Extract the [X, Y] coordinate from the center of the cell holding the provided text.  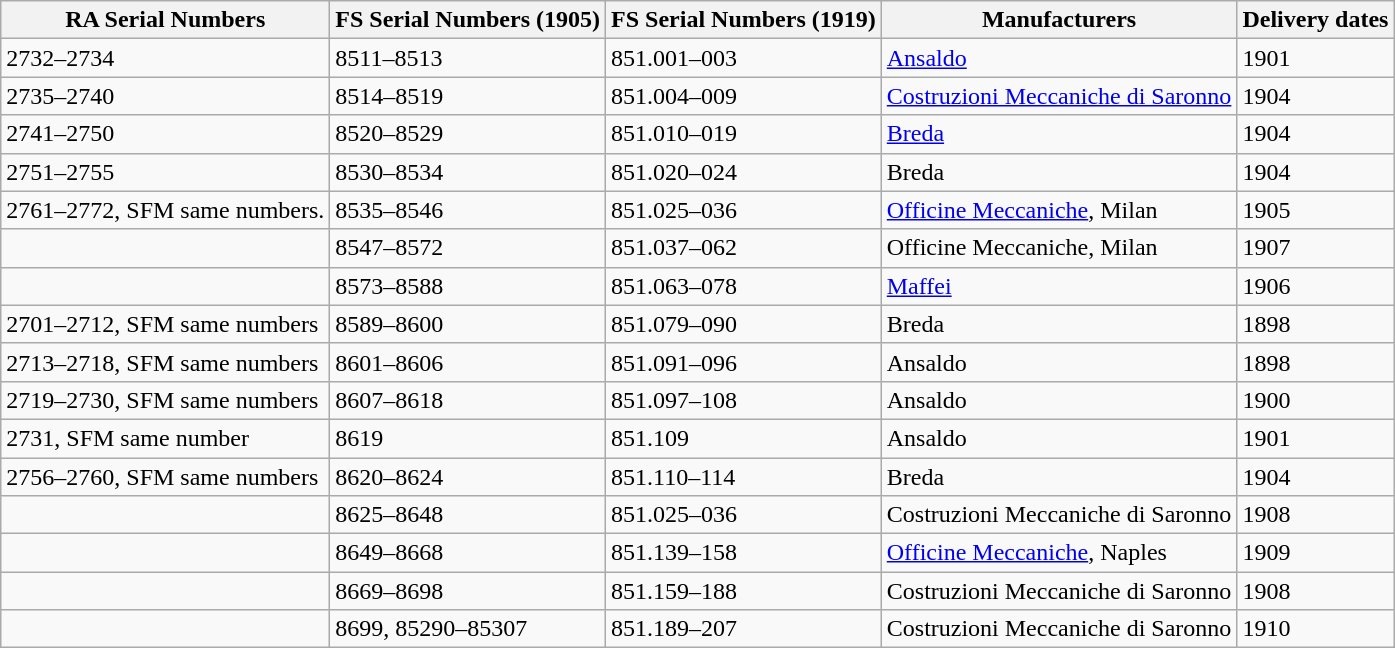
Officine Meccaniche, Naples [1059, 553]
2732–2734 [166, 58]
8589–8600 [468, 324]
8699, 85290–85307 [468, 629]
FS Serial Numbers (1919) [744, 20]
851.001–003 [744, 58]
Manufacturers [1059, 20]
8535–8546 [468, 210]
8620–8624 [468, 477]
851.159–188 [744, 591]
RA Serial Numbers [166, 20]
851.010–019 [744, 134]
1910 [1316, 629]
2713–2718, SFM same numbers [166, 362]
FS Serial Numbers (1905) [468, 20]
851.091–096 [744, 362]
8514–8519 [468, 96]
8607–8618 [468, 400]
851.037–062 [744, 248]
2761–2772, SFM same numbers. [166, 210]
8649–8668 [468, 553]
851.063–078 [744, 286]
851.079–090 [744, 324]
2741–2750 [166, 134]
Maffei [1059, 286]
1906 [1316, 286]
1907 [1316, 248]
8573–8588 [468, 286]
Delivery dates [1316, 20]
851.110–114 [744, 477]
851.097–108 [744, 400]
851.139–158 [744, 553]
8530–8534 [468, 172]
851.109 [744, 438]
2735–2740 [166, 96]
2756–2760, SFM same numbers [166, 477]
851.004–009 [744, 96]
1909 [1316, 553]
8547–8572 [468, 248]
8511–8513 [468, 58]
851.020–024 [744, 172]
8669–8698 [468, 591]
2751–2755 [166, 172]
8619 [468, 438]
8520–8529 [468, 134]
1900 [1316, 400]
2701–2712, SFM same numbers [166, 324]
8625–8648 [468, 515]
2731, SFM same number [166, 438]
1905 [1316, 210]
2719–2730, SFM same numbers [166, 400]
8601–8606 [468, 362]
851.189–207 [744, 629]
